Pinpoint the cell where the given text exists, returning its [X, Y] midpoint coordinate. 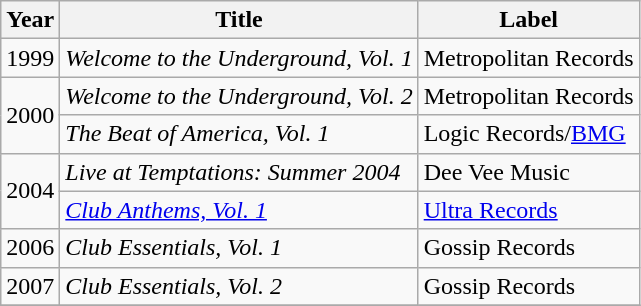
Title [239, 20]
Club Essentials, Vol. 1 [239, 248]
Label [528, 20]
Ultra Records [528, 210]
Club Anthems, Vol. 1 [239, 210]
Welcome to the Underground, Vol. 1 [239, 58]
2000 [30, 115]
Dee Vee Music [528, 172]
Club Essentials, Vol. 2 [239, 286]
Year [30, 20]
1999 [30, 58]
Welcome to the Underground, Vol. 2 [239, 96]
Live at Temptations: Summer 2004 [239, 172]
The Beat of America, Vol. 1 [239, 134]
Logic Records/BMG [528, 134]
2004 [30, 191]
2006 [30, 248]
2007 [30, 286]
